Extract the [x, y] coordinate from the center of the cell holding the provided text.  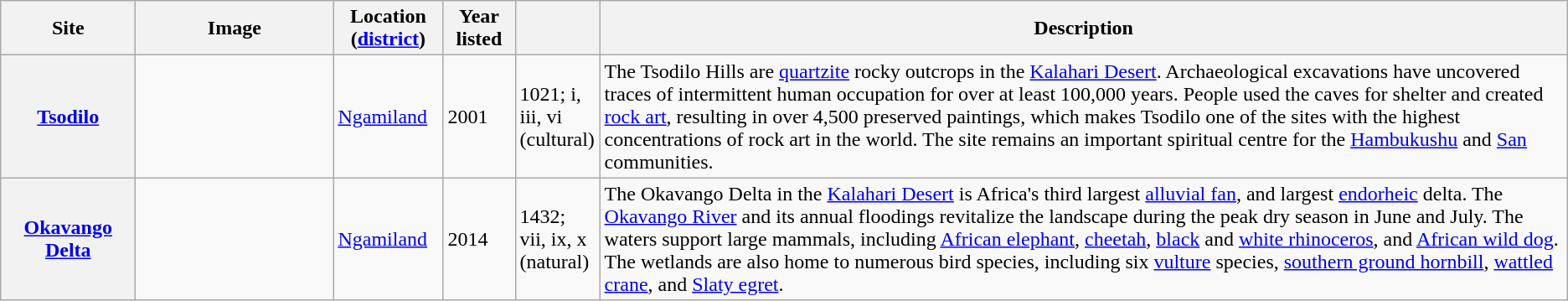
Tsodilo [69, 117]
Location (district) [389, 29]
Description [1084, 29]
1021; i, iii, vi (cultural) [558, 117]
2001 [479, 117]
1432; vii, ix, x (natural) [558, 239]
2014 [479, 239]
Year listed [479, 29]
Site [69, 29]
Okavango Delta [69, 239]
Image [235, 29]
